Extract the (X, Y) coordinate from the center of the cell holding the provided text.  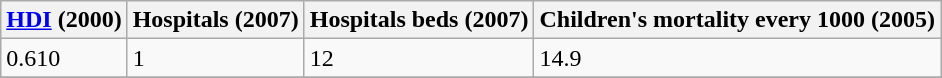
12 (419, 58)
1 (216, 58)
Hospitals beds (2007) (419, 20)
Children's mortality every 1000 (2005) (738, 20)
HDI (2000) (64, 20)
0.610 (64, 58)
14.9 (738, 58)
Hospitals (2007) (216, 20)
